Detect which cell encompasses the target text, then output its [X, Y] center coordinate. 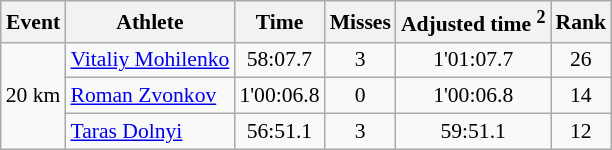
Time [279, 22]
14 [580, 96]
58:07.7 [279, 60]
1'01:07.7 [474, 60]
Rank [580, 22]
0 [360, 96]
12 [580, 132]
56:51.1 [279, 132]
Taras Dolnyi [150, 132]
59:51.1 [474, 132]
Misses [360, 22]
Adjusted time 2 [474, 22]
Roman Zvonkov [150, 96]
Athlete [150, 22]
Vitaliy Mohilenko [150, 60]
20 km [34, 96]
Event [34, 22]
26 [580, 60]
